Detect which cell encompasses the target text, then output its [x, y] center coordinate. 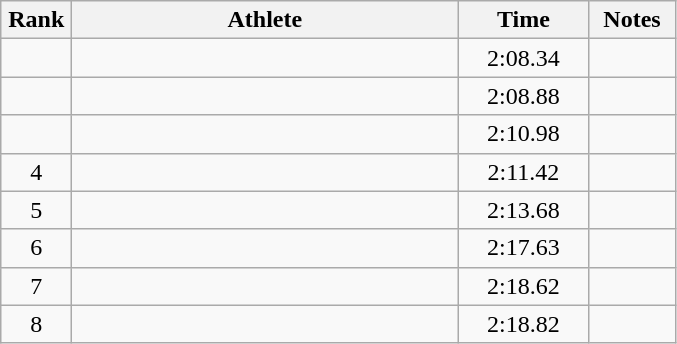
2:08.34 [524, 58]
2:11.42 [524, 172]
2:13.68 [524, 210]
5 [36, 210]
4 [36, 172]
2:08.88 [524, 96]
Rank [36, 20]
7 [36, 286]
Athlete [265, 20]
Time [524, 20]
2:18.62 [524, 286]
Notes [632, 20]
8 [36, 324]
6 [36, 248]
2:17.63 [524, 248]
2:10.98 [524, 134]
2:18.82 [524, 324]
